Capture the cell that displays the provided text and extract its (x, y) central coordinate. 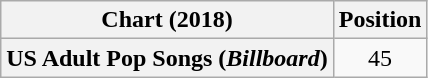
Position (380, 20)
US Adult Pop Songs (Billboard) (167, 58)
Chart (2018) (167, 20)
45 (380, 58)
